Provide the [x, y] coordinate of the cell's center where the given text is located.  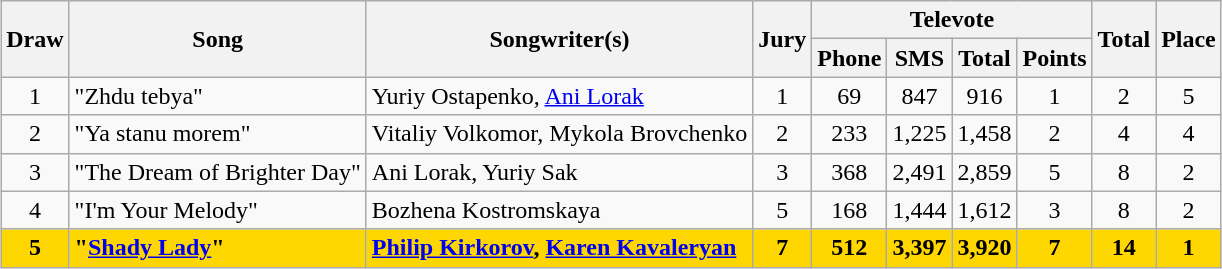
"Ya stanu morem" [218, 134]
2,491 [920, 172]
Philip Kirkorov, Karen Kavaleryan [559, 248]
"I'm Your Melody" [218, 210]
847 [920, 96]
Televote [952, 20]
Ani Lorak, Yuriy Sak [559, 172]
168 [850, 210]
916 [984, 96]
Yuriy Ostapenko, Ani Lorak [559, 96]
14 [1124, 248]
Songwriter(s) [559, 39]
"The Dream of Brighter Day" [218, 172]
Bozhena Kostromskaya [559, 210]
1,225 [920, 134]
"Shady Lady" [218, 248]
Place [1189, 39]
Draw [35, 39]
2,859 [984, 172]
Points [1054, 58]
233 [850, 134]
1,458 [984, 134]
1,444 [920, 210]
1,612 [984, 210]
Phone [850, 58]
3,397 [920, 248]
SMS [920, 58]
512 [850, 248]
3,920 [984, 248]
Vitaliy Volkomor, Mykola Brovchenko [559, 134]
Jury [782, 39]
368 [850, 172]
Song [218, 39]
"Zhdu tebya" [218, 96]
69 [850, 96]
